From the cell containing the given text, extract its center point as [x, y] coordinate. 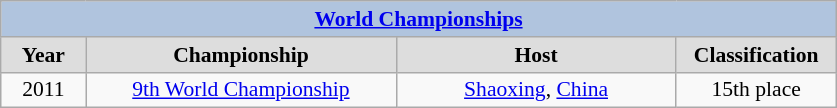
2011 [44, 90]
Year [44, 55]
Classification [756, 55]
Shaoxing, China [536, 90]
Championship [241, 55]
9th World Championship [241, 90]
Host [536, 55]
World Championships [419, 19]
15th place [756, 90]
